For the text-containing cell, return its midpoint in (x, y) coordinate format. 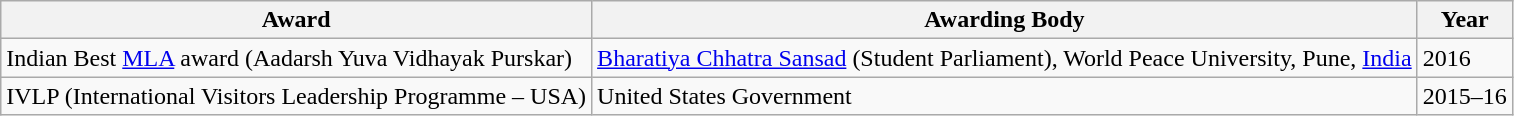
United States Government (1005, 96)
2015–16 (1464, 96)
2016 (1464, 58)
Year (1464, 20)
Award (296, 20)
IVLP (International Visitors Leadership Programme – USA) (296, 96)
Awarding Body (1005, 20)
Bharatiya Chhatra Sansad (Student Parliament), World Peace University, Pune, India (1005, 58)
Indian Best MLA award (Aadarsh Yuva Vidhayak Purskar) (296, 58)
